Determine the (X, Y) coordinate at the center of the cell enclosing the given text.  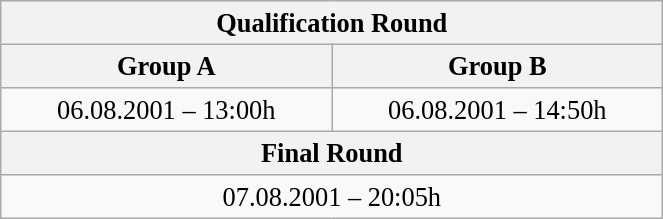
Group B (498, 66)
06.08.2001 – 14:50h (498, 109)
Qualification Round (332, 22)
07.08.2001 – 20:05h (332, 197)
06.08.2001 – 13:00h (166, 109)
Final Round (332, 153)
Group A (166, 66)
